Extract the (X, Y) coordinate from the center of the cell holding the provided text.  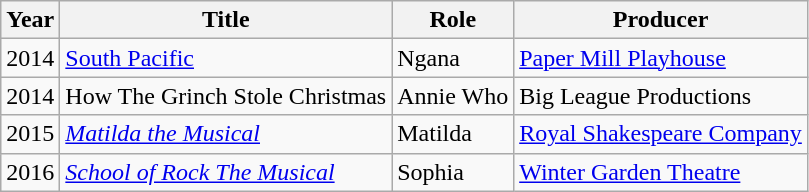
Title (226, 20)
Paper Mill Playhouse (661, 58)
Sophia (453, 172)
Ngana (453, 58)
Annie Who (453, 96)
Winter Garden Theatre (661, 172)
Year (30, 20)
Producer (661, 20)
Matilda (453, 134)
Royal Shakespeare Company (661, 134)
2016 (30, 172)
Role (453, 20)
Big League Productions (661, 96)
South Pacific (226, 58)
How The Grinch Stole Christmas (226, 96)
School of Rock The Musical (226, 172)
Matilda the Musical (226, 134)
2015 (30, 134)
